Search for the cell housing the specified text and yield its (X, Y) center coordinate. 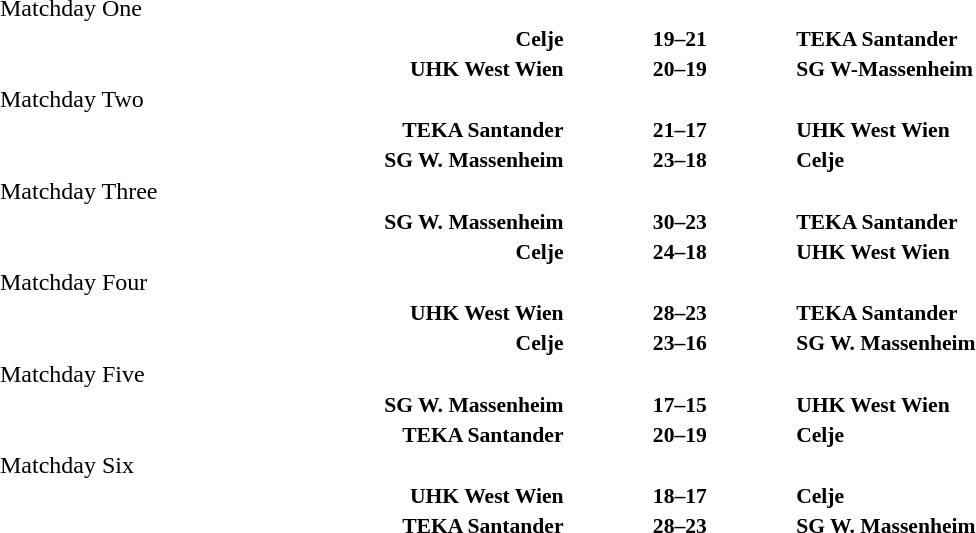
23–18 (680, 160)
21–17 (680, 130)
30–23 (680, 222)
17–15 (680, 404)
23–16 (680, 343)
28–23 (680, 313)
19–21 (680, 38)
24–18 (680, 252)
18–17 (680, 496)
